For the text-containing cell, return its midpoint in [x, y] coordinate format. 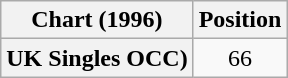
UK Singles OCC) [97, 58]
66 [240, 58]
Position [240, 20]
Chart (1996) [97, 20]
